Extract the [X, Y] coordinate from the center of the cell holding the provided text.  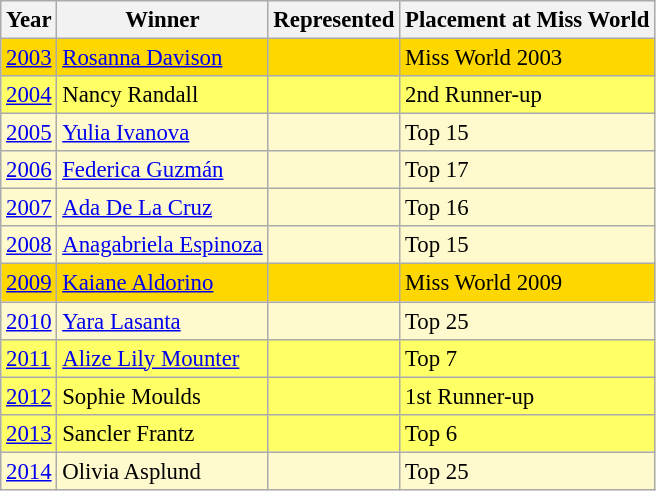
Ada De La Cruz [162, 208]
2010 [29, 321]
Yara Lasanta [162, 321]
2007 [29, 208]
1st Runner-up [528, 396]
Federica Guzmán [162, 170]
2003 [29, 58]
Yulia Ivanova [162, 133]
2005 [29, 133]
2nd Runner-up [528, 95]
Winner [162, 20]
Top 16 [528, 208]
2004 [29, 95]
Anagabriela Espinoza [162, 245]
2013 [29, 433]
Top 17 [528, 170]
Kaiane Aldorino [162, 283]
Top 7 [528, 358]
2012 [29, 396]
Represented [334, 20]
Sophie Moulds [162, 396]
Sancler Frantz [162, 433]
Year [29, 20]
Miss World 2009 [528, 283]
Top 6 [528, 433]
Olivia Asplund [162, 471]
Nancy Randall [162, 95]
2006 [29, 170]
2014 [29, 471]
2011 [29, 358]
2008 [29, 245]
Alize Lily Mounter [162, 358]
Miss World 2003 [528, 58]
Rosanna Davison [162, 58]
Placement at Miss World [528, 20]
2009 [29, 283]
